From the cell containing the given text, extract its center point as [x, y] coordinate. 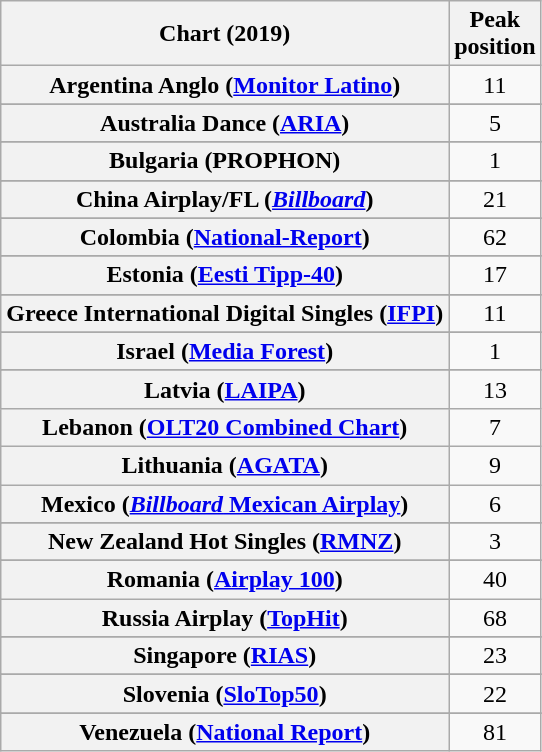
Peakposition [495, 34]
6 [495, 503]
68 [495, 618]
Estonia (Eesti Tipp-40) [225, 275]
Israel (Media Forest) [225, 351]
13 [495, 389]
17 [495, 275]
Slovenia (SloTop50) [225, 694]
7 [495, 427]
Latvia (LAIPA) [225, 389]
Mexico (Billboard Mexican Airplay) [225, 503]
Venezuela (National Report) [225, 732]
Lithuania (AGATA) [225, 465]
3 [495, 542]
Singapore (RIAS) [225, 656]
Argentina Anglo (Monitor Latino) [225, 85]
Greece International Digital Singles (IFPI) [225, 313]
21 [495, 199]
China Airplay/FL (Billboard) [225, 199]
23 [495, 656]
40 [495, 580]
New Zealand Hot Singles (RMNZ) [225, 542]
81 [495, 732]
Bulgaria (PROPHON) [225, 161]
9 [495, 465]
22 [495, 694]
Romania (Airplay 100) [225, 580]
62 [495, 237]
Colombia (National-Report) [225, 237]
Chart (2019) [225, 34]
Russia Airplay (TopHit) [225, 618]
5 [495, 123]
Australia Dance (ARIA) [225, 123]
Lebanon (OLT20 Combined Chart) [225, 427]
